For the text-containing cell, return its midpoint in (X, Y) coordinate format. 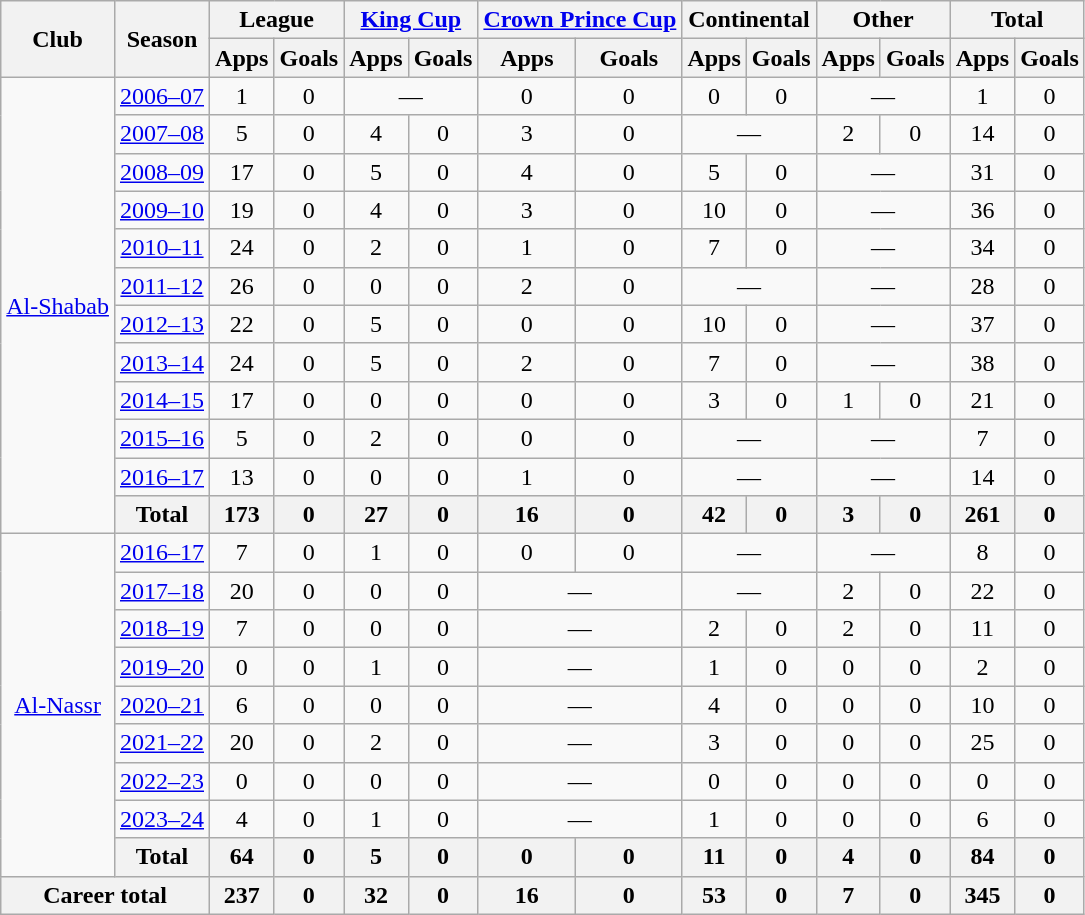
34 (982, 248)
2023–24 (162, 819)
26 (242, 286)
Club (58, 39)
2012–13 (162, 324)
League (277, 20)
42 (714, 515)
2014–15 (162, 400)
2017–18 (162, 591)
Season (162, 39)
36 (982, 210)
19 (242, 210)
Career total (106, 895)
2006–07 (162, 96)
2008–09 (162, 172)
237 (242, 895)
53 (714, 895)
345 (982, 895)
173 (242, 515)
Continental (749, 20)
38 (982, 362)
37 (982, 324)
Other (883, 20)
25 (982, 743)
2018–19 (162, 629)
2010–11 (162, 248)
2022–23 (162, 781)
2007–08 (162, 134)
2020–21 (162, 705)
32 (376, 895)
Crown Prince Cup (580, 20)
27 (376, 515)
2019–20 (162, 667)
2009–10 (162, 210)
31 (982, 172)
28 (982, 286)
261 (982, 515)
8 (982, 553)
21 (982, 400)
84 (982, 857)
2011–12 (162, 286)
64 (242, 857)
2015–16 (162, 438)
King Cup (411, 20)
2021–22 (162, 743)
Al-Shabab (58, 306)
13 (242, 477)
Al-Nassr (58, 706)
2013–14 (162, 362)
